Return [X, Y] of the center of cell containing provided text 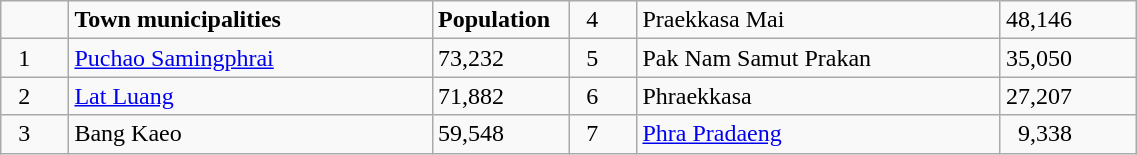
7 [603, 134]
Puchao Samingphrai [251, 58]
Bang Kaeo [251, 134]
73,232 [500, 58]
2 [35, 96]
Phra Pradaeng [819, 134]
6 [603, 96]
Town municipalities [251, 20]
35,050 [1068, 58]
27,207 [1068, 96]
Pak Nam Samut Prakan [819, 58]
Lat Luang [251, 96]
9,338 [1068, 134]
Phraekkasa [819, 96]
Praekkasa Mai [819, 20]
48,146 [1068, 20]
3 [35, 134]
1 [35, 58]
59,548 [500, 134]
5 [603, 58]
Population [500, 20]
4 [603, 20]
71,882 [500, 96]
